From the cell containing the given text, extract its center point as [x, y] coordinate. 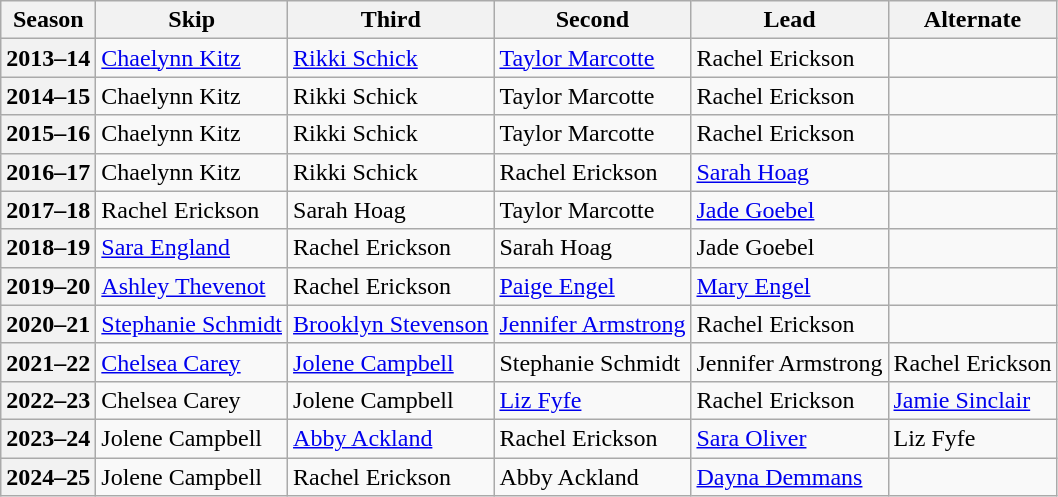
Third [391, 20]
2016–17 [48, 172]
2024–25 [48, 477]
Ashley Thevenot [192, 286]
Lead [790, 20]
Brooklyn Stevenson [391, 324]
2021–22 [48, 362]
2023–24 [48, 438]
Alternate [972, 20]
Season [48, 20]
Jamie Sinclair [972, 400]
2020–21 [48, 324]
Sara Oliver [790, 438]
2019–20 [48, 286]
Paige Engel [592, 286]
Dayna Demmans [790, 477]
2017–18 [48, 210]
Sara England [192, 248]
2018–19 [48, 248]
2013–14 [48, 58]
2014–15 [48, 96]
Mary Engel [790, 286]
2015–16 [48, 134]
Skip [192, 20]
Second [592, 20]
2022–23 [48, 400]
